Provide the (X, Y) coordinate of the cell's center where the given text is located.  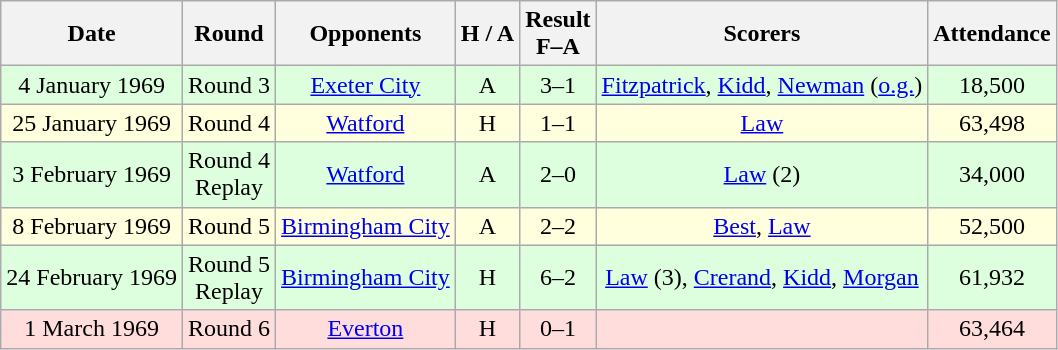
34,000 (992, 174)
ResultF–A (558, 34)
1 March 1969 (92, 329)
61,932 (992, 278)
Best, Law (762, 226)
Round 5Replay (228, 278)
Round 5 (228, 226)
Everton (366, 329)
H / A (487, 34)
8 February 1969 (92, 226)
Law (3), Crerand, Kidd, Morgan (762, 278)
2–0 (558, 174)
63,464 (992, 329)
Round 3 (228, 85)
0–1 (558, 329)
Round 4 (228, 123)
6–2 (558, 278)
24 February 1969 (92, 278)
Scorers (762, 34)
52,500 (992, 226)
63,498 (992, 123)
Exeter City (366, 85)
Round 4Replay (228, 174)
3–1 (558, 85)
Round (228, 34)
Attendance (992, 34)
Date (92, 34)
25 January 1969 (92, 123)
18,500 (992, 85)
4 January 1969 (92, 85)
Law (2) (762, 174)
Law (762, 123)
Round 6 (228, 329)
1–1 (558, 123)
2–2 (558, 226)
Fitzpatrick, Kidd, Newman (o.g.) (762, 85)
Opponents (366, 34)
3 February 1969 (92, 174)
